From the cell containing the given text, extract its center point as [X, Y] coordinate. 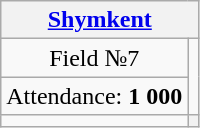
Attendance: 1 000 [94, 96]
Field №7 [94, 58]
Shymkent [100, 20]
